Detect which cell encompasses the target text, then output its [x, y] center coordinate. 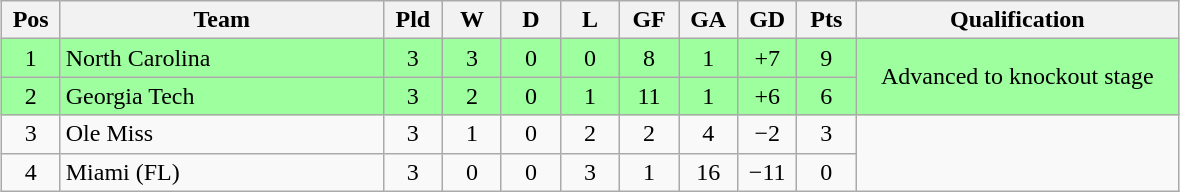
−11 [768, 172]
8 [650, 58]
W [472, 20]
Pld [412, 20]
Team [222, 20]
Advanced to knockout stage [1018, 77]
9 [826, 58]
6 [826, 96]
L [590, 20]
+7 [768, 58]
GA [708, 20]
D [530, 20]
GD [768, 20]
11 [650, 96]
GF [650, 20]
Ole Miss [222, 134]
Pts [826, 20]
+6 [768, 96]
Qualification [1018, 20]
Pos [30, 20]
−2 [768, 134]
Georgia Tech [222, 96]
North Carolina [222, 58]
16 [708, 172]
Miami (FL) [222, 172]
